Identify which cell holds the provided text, then report its [x, y] central coordinate. 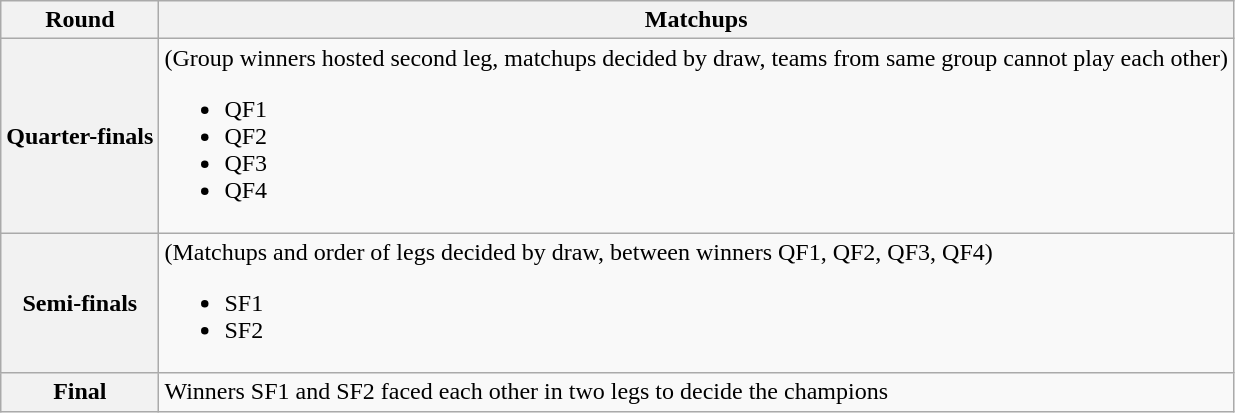
(Matchups and order of legs decided by draw, between winners QF1, QF2, QF3, QF4)SF1SF2 [696, 303]
Matchups [696, 20]
Final [80, 392]
Semi-finals [80, 303]
Quarter-finals [80, 136]
Round [80, 20]
Winners SF1 and SF2 faced each other in two legs to decide the champions [696, 392]
(Group winners hosted second leg, matchups decided by draw, teams from same group cannot play each other)QF1QF2QF3QF4 [696, 136]
